Return the [x, y] coordinate for the center point of the cell that contains the specified text.  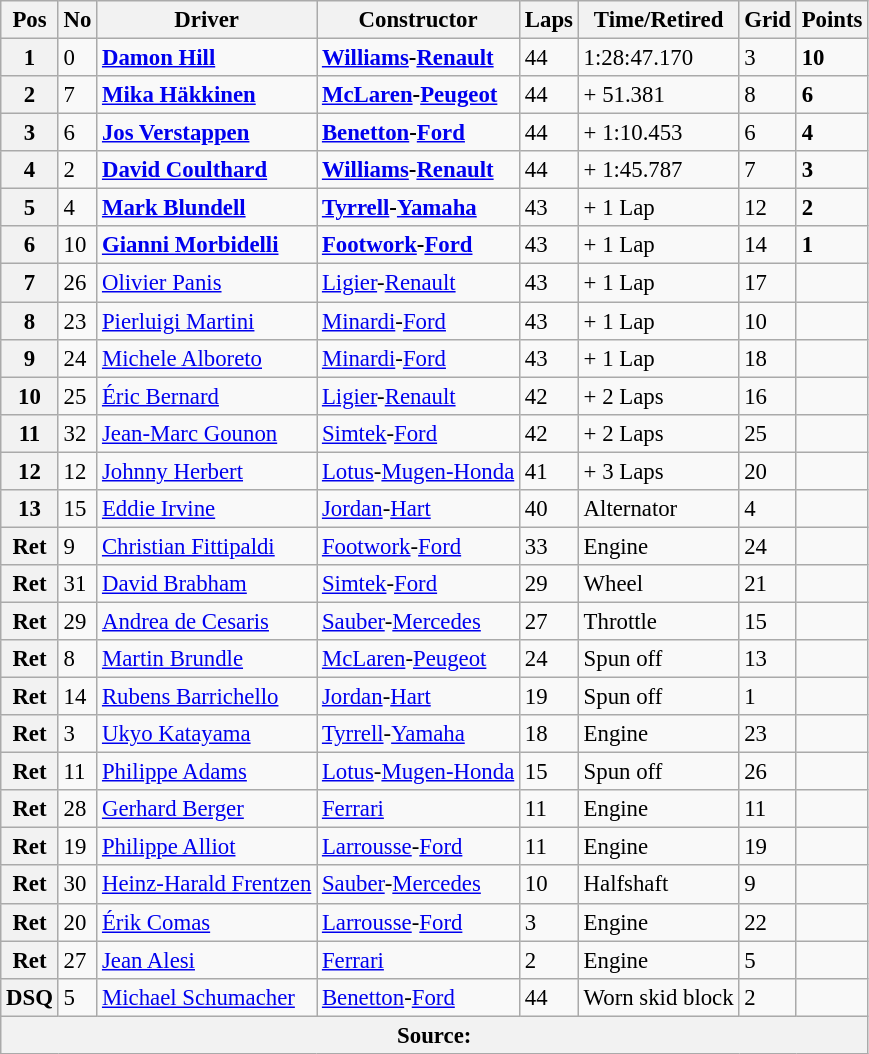
Pos [30, 20]
Martin Brundle [207, 659]
Christian Fittipaldi [207, 546]
33 [550, 546]
Olivier Panis [207, 283]
Alternator [658, 509]
0 [77, 58]
30 [77, 885]
Time/Retired [658, 20]
16 [768, 396]
Laps [550, 20]
31 [77, 584]
28 [77, 809]
+ 3 Laps [658, 471]
+ 51.381 [658, 95]
Mark Blundell [207, 208]
Mika Häkkinen [207, 95]
Ukyo Katayama [207, 734]
Philippe Alliot [207, 847]
41 [550, 471]
Michael Schumacher [207, 997]
Jean Alesi [207, 960]
Source: [434, 1035]
Eddie Irvine [207, 509]
Jean-Marc Gounon [207, 433]
21 [768, 584]
David Brabham [207, 584]
Halfshaft [658, 885]
Michele Alboreto [207, 358]
Damon Hill [207, 58]
1:28:47.170 [658, 58]
Éric Bernard [207, 396]
Philippe Adams [207, 772]
Grid [768, 20]
Pierluigi Martini [207, 321]
Wheel [658, 584]
+ 1:45.787 [658, 170]
Gianni Morbidelli [207, 245]
Heinz-Harald Frentzen [207, 885]
32 [77, 433]
+ 1:10.453 [658, 133]
David Coulthard [207, 170]
Jos Verstappen [207, 133]
17 [768, 283]
Points [832, 20]
Érik Comas [207, 922]
Johnny Herbert [207, 471]
22 [768, 922]
40 [550, 509]
Andrea de Cesaris [207, 621]
Worn skid block [658, 997]
Driver [207, 20]
Gerhard Berger [207, 809]
Throttle [658, 621]
DSQ [30, 997]
No [77, 20]
Constructor [418, 20]
Rubens Barrichello [207, 697]
